Find where the given text appears and provide that cell's center as [x, y] coordinate. 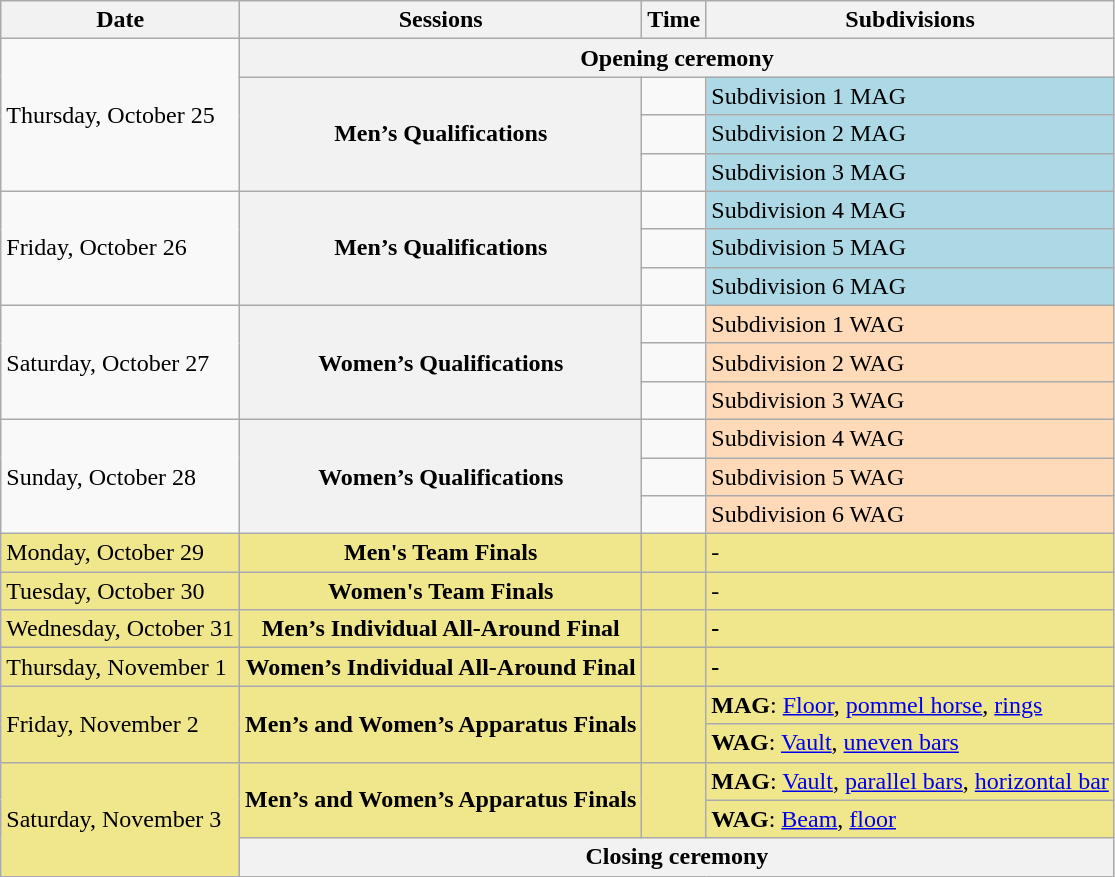
Monday, October 29 [120, 553]
WAG: Vault, uneven bars [910, 743]
Closing ceremony [678, 857]
Subdivisions [910, 20]
Friday, November 2 [120, 724]
Sessions [441, 20]
Subdivision 3 MAG [910, 172]
MAG: Vault, parallel bars, horizontal bar [910, 781]
MAG: Floor, pommel horse, rings [910, 705]
Thursday, October 25 [120, 115]
Women’s Individual All-Around Final [441, 667]
Time [674, 20]
Date [120, 20]
Opening ceremony [678, 58]
Subdivision 6 WAG [910, 515]
Subdivision 5 MAG [910, 248]
Men’s Individual All-Around Final [441, 629]
Tuesday, October 30 [120, 591]
Saturday, October 27 [120, 362]
Thursday, November 1 [120, 667]
Women's Team Finals [441, 591]
Subdivision 4 MAG [910, 210]
Subdivision 1 MAG [910, 96]
Subdivision 2 MAG [910, 134]
Sunday, October 28 [120, 476]
Wednesday, October 31 [120, 629]
Subdivision 4 WAG [910, 438]
Subdivision 6 MAG [910, 286]
Subdivision 1 WAG [910, 324]
Subdivision 5 WAG [910, 477]
Men's Team Finals [441, 553]
Saturday, November 3 [120, 819]
Friday, October 26 [120, 248]
WAG: Beam, floor [910, 819]
Subdivision 2 WAG [910, 362]
Subdivision 3 WAG [910, 400]
